Detect which cell encompasses the target text, then output its (x, y) center coordinate. 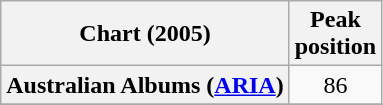
86 (335, 85)
Chart (2005) (145, 34)
Peakposition (335, 34)
Australian Albums (ARIA) (145, 85)
